Find where the given text appears and provide that cell's center as [X, Y] coordinate. 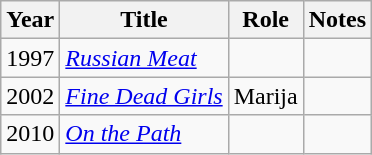
Role [266, 20]
1997 [30, 58]
Title [144, 20]
Fine Dead Girls [144, 96]
Year [30, 20]
Notes [337, 20]
2002 [30, 96]
2010 [30, 134]
Marija [266, 96]
On the Path [144, 134]
Russian Meat [144, 58]
